Search for the cell housing the specified text and yield its (x, y) center coordinate. 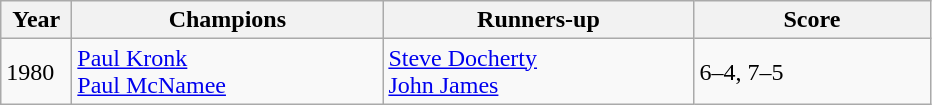
Steve Docherty John James (538, 72)
Score (812, 20)
6–4, 7–5 (812, 72)
Paul Kronk Paul McNamee (228, 72)
Runners-up (538, 20)
Year (36, 20)
1980 (36, 72)
Champions (228, 20)
